Identify which cell holds the provided text, then report its [X, Y] central coordinate. 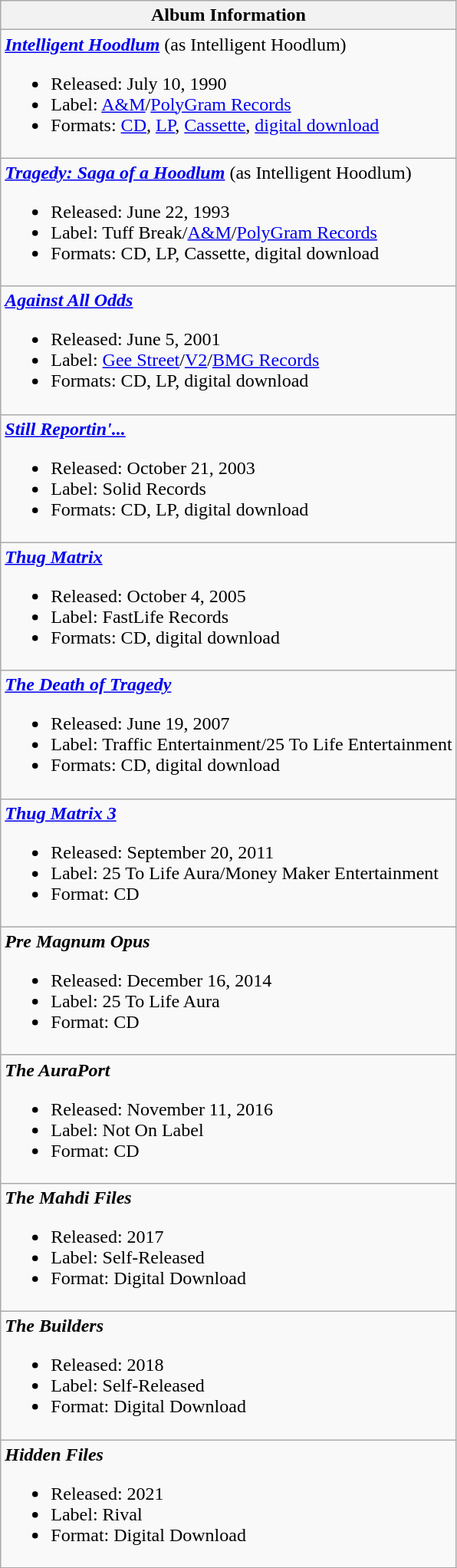
Against All OddsReleased: June 5, 2001Label: Gee Street/V2/BMG RecordsFormats: CD, LP, digital download [228, 350]
Pre Magnum OpusReleased: December 16, 2014Label: 25 To Life AuraFormat: CD [228, 991]
The Mahdi FilesReleased: 2017Label: Self-ReleasedFormat: Digital Download [228, 1247]
The BuildersReleased: 2018Label: Self-ReleasedFormat: Digital Download [228, 1375]
The Death of TragedyReleased: June 19, 2007Label: Traffic Entertainment/25 To Life EntertainmentFormats: CD, digital download [228, 735]
The AuraPortReleased: November 11, 2016Label: Not On LabelFormat: CD [228, 1118]
Hidden FilesReleased: 2021Label: RivalFormat: Digital Download [228, 1504]
Thug Matrix 3Released: September 20, 2011Label: 25 To Life Aura/Money Maker EntertainmentFormat: CD [228, 862]
Intelligent Hoodlum (as Intelligent Hoodlum)Released: July 10, 1990Label: A&M/PolyGram RecordsFormats: CD, LP, Cassette, digital download [228, 94]
Still Reportin'...Released: October 21, 2003Label: Solid RecordsFormats: CD, LP, digital download [228, 479]
Thug MatrixReleased: October 4, 2005Label: FastLife RecordsFormats: CD, digital download [228, 606]
Album Information [228, 15]
